For the text-containing cell, return its midpoint in (X, Y) coordinate format. 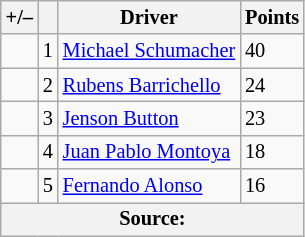
+/– (20, 17)
Source: (152, 219)
16 (272, 186)
Jenson Button (149, 118)
23 (272, 118)
24 (272, 85)
Driver (149, 17)
5 (48, 186)
Juan Pablo Montoya (149, 152)
40 (272, 51)
18 (272, 152)
2 (48, 85)
4 (48, 152)
Fernando Alonso (149, 186)
3 (48, 118)
Rubens Barrichello (149, 85)
1 (48, 51)
Points (272, 17)
Michael Schumacher (149, 51)
